Extract the (x, y) coordinate from the center of the cell holding the provided text.  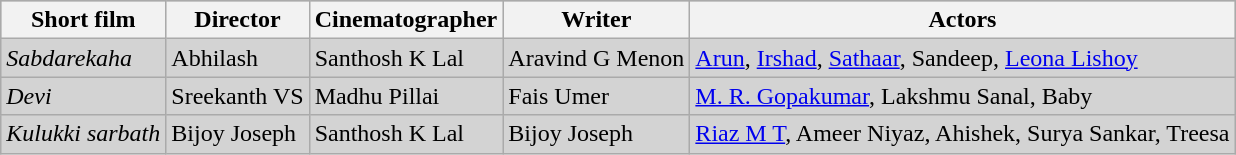
M. R. Gopakumar, Lakshmu Sanal, Baby (962, 96)
Sreekanth VS (238, 96)
Director (238, 20)
Madhu Pillai (406, 96)
Arun, Irshad, Sathaar, Sandeep, Leona Lishoy (962, 58)
Abhilash (238, 58)
Kulukki sarbath (84, 134)
Devi (84, 96)
Writer (596, 20)
Actors (962, 20)
Fais Umer (596, 96)
Cinematographer (406, 20)
Short film (84, 20)
Aravind G Menon (596, 58)
Riaz M T, Ameer Niyaz, Ahishek, Surya Sankar, Treesa (962, 134)
Sabdarekaha (84, 58)
